Capture the cell that displays the provided text and extract its [x, y] central coordinate. 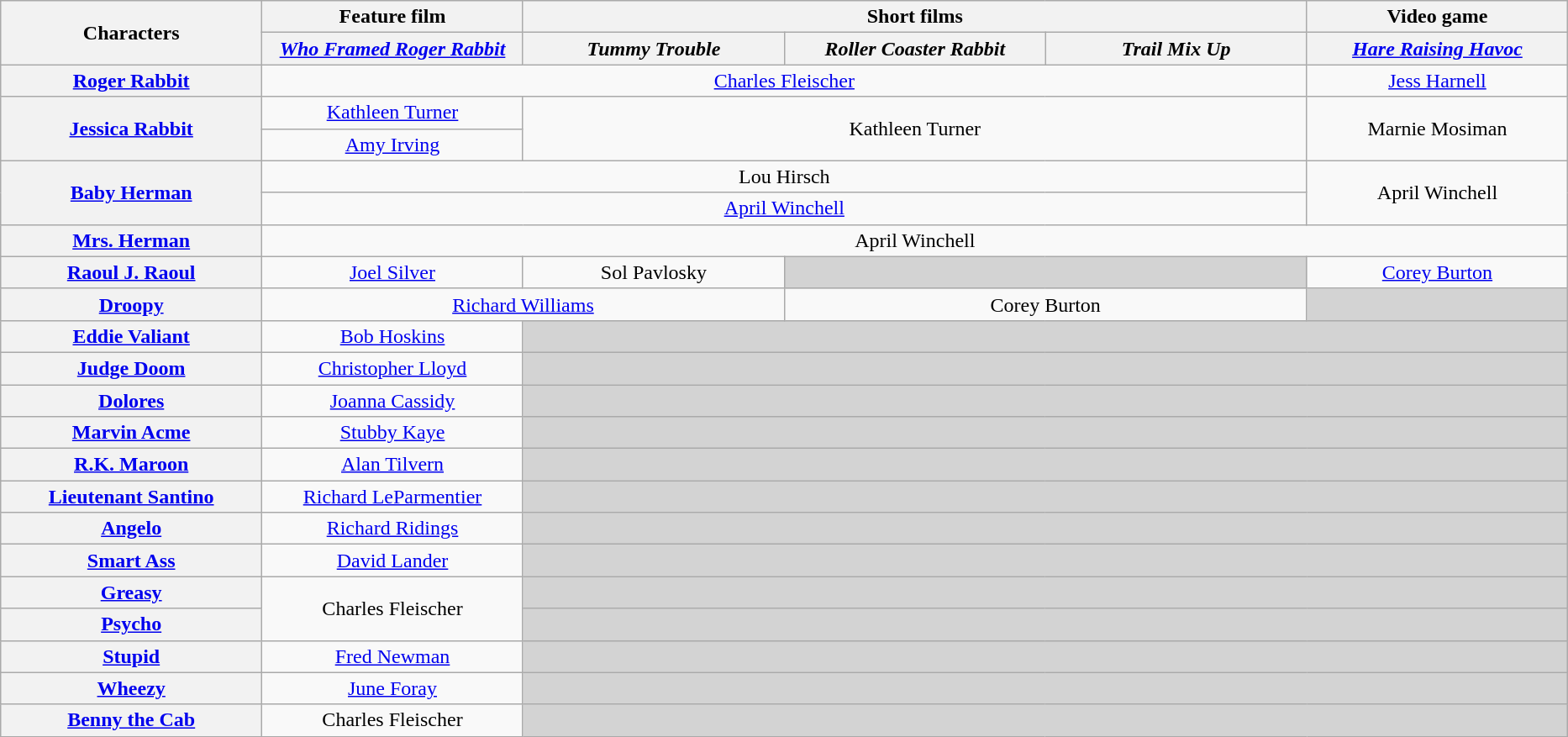
Mrs. Herman [131, 240]
David Lander [393, 561]
Jessica Rabbit [131, 129]
Who Framed Roger Rabbit [393, 49]
Joel Silver [393, 272]
Smart Ass [131, 561]
Jess Harnell [1437, 81]
Baby Herman [131, 192]
Judge Doom [131, 368]
Dolores [131, 401]
Fred Newman [393, 656]
Greasy [131, 592]
Joanna Cassidy [393, 401]
Christopher Lloyd [393, 368]
Video game [1437, 17]
Wheezy [131, 688]
Feature film [393, 17]
Benny the Cab [131, 720]
Amy Irving [393, 145]
Marnie Mosiman [1437, 129]
Sol Pavlosky [654, 272]
R.K. Maroon [131, 465]
Raoul J. Raoul [131, 272]
Marvin Acme [131, 433]
Roller Coaster Rabbit [914, 49]
Richard LeParmentier [393, 497]
Characters [131, 33]
Tummy Trouble [654, 49]
Angelo [131, 529]
Lieutenant Santino [131, 497]
June Foray [393, 688]
Eddie Valiant [131, 336]
Richard Ridings [393, 529]
Lou Hirsch [785, 176]
Stubby Kaye [393, 433]
Alan Tilvern [393, 465]
Droopy [131, 304]
Hare Raising Havoc [1437, 49]
Bob Hoskins [393, 336]
Stupid [131, 656]
Richard Williams [524, 304]
Psycho [131, 624]
Roger Rabbit [131, 81]
Trail Mix Up [1176, 49]
Short films [914, 17]
